Capture the cell that displays the provided text and extract its (x, y) central coordinate. 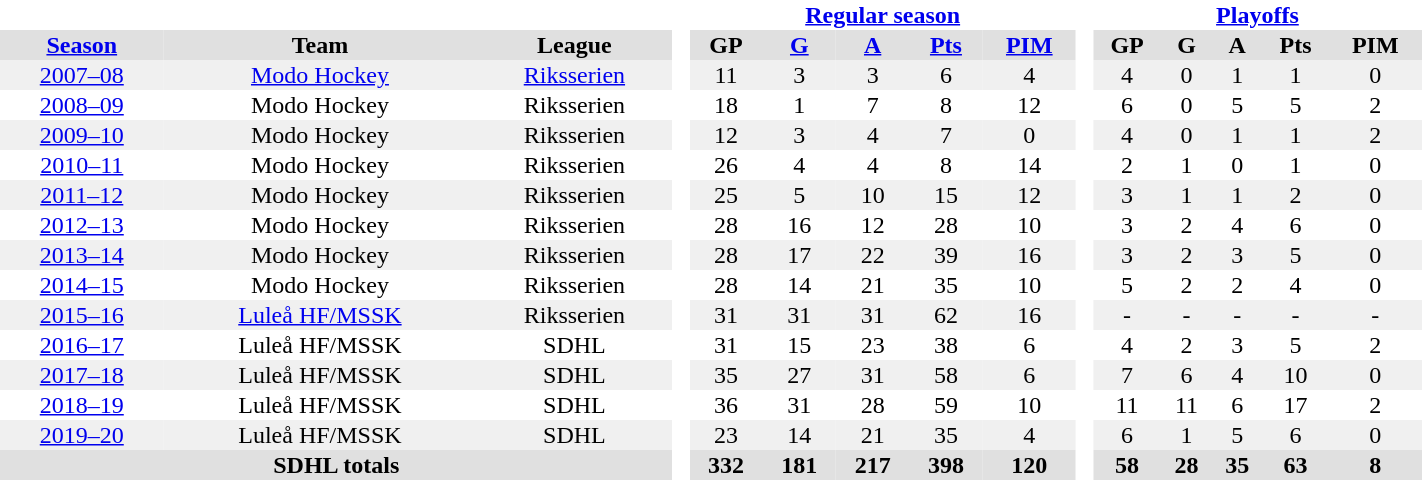
18 (726, 105)
2012–13 (82, 225)
SDHL totals (336, 465)
2010–11 (82, 165)
26 (726, 165)
2008–09 (82, 105)
217 (872, 465)
120 (1030, 465)
2017–18 (82, 375)
27 (800, 375)
63 (1296, 465)
2014–15 (82, 285)
39 (946, 255)
Team (320, 45)
2007–08 (82, 75)
2009–10 (82, 135)
22 (872, 255)
36 (726, 405)
2013–14 (82, 255)
League (574, 45)
Playoffs (1258, 15)
181 (800, 465)
2011–12 (82, 195)
Season (82, 45)
2018–19 (82, 405)
25 (726, 195)
2016–17 (82, 345)
62 (946, 315)
Regular season (882, 15)
2015–16 (82, 315)
38 (946, 345)
398 (946, 465)
59 (946, 405)
332 (726, 465)
2019–20 (82, 435)
